Return [X, Y] of the center of cell containing provided text 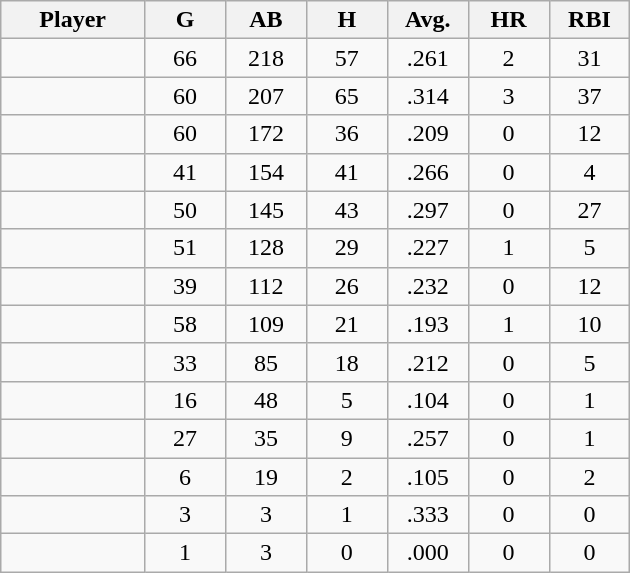
RBI [590, 20]
65 [346, 96]
.297 [428, 210]
19 [266, 477]
.257 [428, 438]
.227 [428, 248]
36 [346, 134]
AB [266, 20]
Avg. [428, 20]
.232 [428, 286]
145 [266, 210]
9 [346, 438]
G [186, 20]
33 [186, 362]
128 [266, 248]
.314 [428, 96]
.266 [428, 172]
37 [590, 96]
31 [590, 58]
48 [266, 400]
.105 [428, 477]
16 [186, 400]
Player [73, 20]
H [346, 20]
.261 [428, 58]
.000 [428, 553]
58 [186, 324]
51 [186, 248]
.209 [428, 134]
26 [346, 286]
6 [186, 477]
154 [266, 172]
.212 [428, 362]
.104 [428, 400]
85 [266, 362]
66 [186, 58]
HR [508, 20]
39 [186, 286]
172 [266, 134]
.333 [428, 515]
29 [346, 248]
218 [266, 58]
4 [590, 172]
21 [346, 324]
43 [346, 210]
109 [266, 324]
50 [186, 210]
18 [346, 362]
57 [346, 58]
35 [266, 438]
10 [590, 324]
.193 [428, 324]
207 [266, 96]
112 [266, 286]
